Return (X, Y) of the center of cell containing provided text 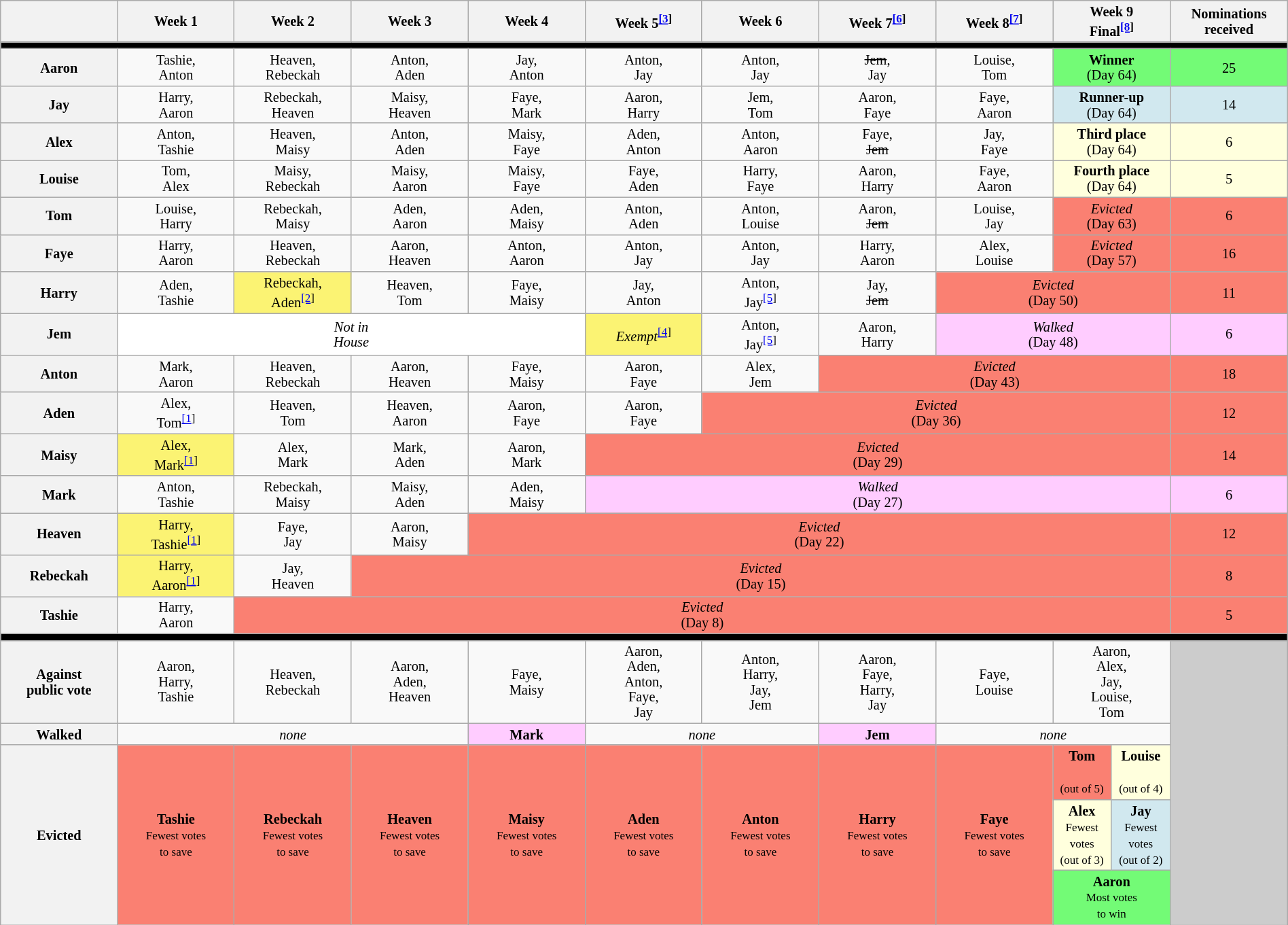
Aden,Aaron (410, 216)
Maisy,Heaven (410, 105)
Mark,Aden (410, 454)
Walked(Day 48) (1053, 334)
Walked(Day 27) (878, 495)
Week 2 (293, 20)
Louise,Tom (995, 67)
Tom (59, 216)
RebeckahFewest votesto save (293, 835)
Faye,Jay (293, 534)
Tashie,Anton (176, 67)
Aaron,Aden,Anton,Faye,Jay (643, 682)
Third place(Day 64) (1111, 141)
Alex (59, 141)
Louise(out of 4) (1141, 772)
Week 4 (526, 20)
Aaron,Faye,Harry,Jay (877, 682)
FayeFewest votesto save (995, 835)
Aden,Tashie (176, 292)
25 (1229, 67)
Mark,Aaron (176, 374)
Faye,Aden (643, 178)
AntonFewest votesto save (760, 835)
Nominationsreceived (1229, 20)
Aaron,Jem (877, 216)
Alex,Mark (293, 454)
Evicted(Day 57) (1111, 253)
Heaven (59, 534)
Jay,Heaven (293, 575)
Evicted(Day 22) (819, 534)
Rebeckah (59, 575)
Faye,Mark (526, 105)
Fourth place(Day 64) (1111, 178)
Evicted(Day 63) (1111, 216)
Tom(out of 5) (1082, 772)
Harry,Faye (760, 178)
Maisy,Rebeckah (293, 178)
MaisyFewest votesto save (526, 835)
Maisy,Aaron (410, 178)
Exempt[4] (643, 334)
Faye,Jem (877, 141)
Aaron,Alex,Jay,Louise,Tom (1111, 682)
16 (1229, 253)
Rebeckah,Heaven (293, 105)
Aaron,Aden,Heaven (410, 682)
Againstpublic vote (59, 682)
Jem,Jay (877, 67)
Anton (59, 374)
Jem,Tom (760, 105)
Winner(Day 64) (1111, 67)
Harry,Aaron[1] (176, 575)
Louise,Harry (176, 216)
Aden,Anton (643, 141)
Faye (59, 253)
11 (1229, 292)
Week 1 (176, 20)
Evicted(Day 50) (1053, 292)
Jay (59, 105)
Evicted(Day 8) (702, 614)
Evicted(Day 43) (995, 374)
Alex,Jem (760, 374)
8 (1229, 575)
Louise (59, 178)
Walked (59, 734)
Alex,Mark[1] (176, 454)
Week 5[3] (643, 20)
Week 3 (410, 20)
Week 7[6] (877, 20)
Aden (59, 413)
Week 8[7] (995, 20)
Evicted(Day 15) (761, 575)
AdenFewest votesto save (643, 835)
Alex,Tom[1] (176, 413)
Aaron,Harry,Tashie (176, 682)
Evicted (59, 835)
HarryFewest votesto save (877, 835)
TashieFewest votesto save (176, 835)
Anton,Harry,Jay,Jem (760, 682)
Tashie (59, 614)
Not inHouse (351, 334)
Harry,Tashie[1] (176, 534)
AaronMost votesto win (1111, 897)
Tom,Alex (176, 178)
18 (1229, 374)
Maisy (59, 454)
Anton,Louise (760, 216)
Jay,Faye (995, 141)
Faye,Louise (995, 682)
Rebeckah,Aden[2] (293, 292)
Aaron (59, 67)
Aaron,Mark (526, 454)
Alex,Louise (995, 253)
Evicted(Day 36) (936, 413)
Runner-up(Day 64) (1111, 105)
Heaven,Maisy (293, 141)
HeavenFewest votesto save (410, 835)
Week 9Final[8] (1111, 20)
Jay,Jem (877, 292)
Evicted(Day 29) (878, 454)
Heaven,Aaron (410, 413)
Aaron,Maisy (410, 534)
Louise,Jay (995, 216)
AlexFewest votes(out of 3) (1082, 835)
Week 6 (760, 20)
JayFewest votes(out of 2) (1141, 835)
Harry (59, 292)
Maisy,Aden (410, 495)
